Pinpoint the cell where the given text exists, returning its (x, y) midpoint coordinate. 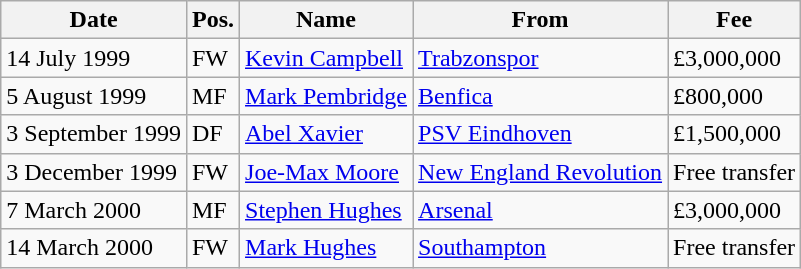
£1,500,000 (734, 134)
3 December 1999 (94, 172)
Kevin Campbell (326, 58)
Abel Xavier (326, 134)
Benfica (540, 96)
From (540, 20)
DF (212, 134)
14 July 1999 (94, 58)
Fee (734, 20)
Joe-Max Moore (326, 172)
3 September 1999 (94, 134)
Southampton (540, 248)
Mark Hughes (326, 248)
£800,000 (734, 96)
14 March 2000 (94, 248)
Trabzonspor (540, 58)
Stephen Hughes (326, 210)
Arsenal (540, 210)
Mark Pembridge (326, 96)
PSV Eindhoven (540, 134)
5 August 1999 (94, 96)
New England Revolution (540, 172)
Date (94, 20)
7 March 2000 (94, 210)
Name (326, 20)
Pos. (212, 20)
